Extract the [X, Y] coordinate from the center of the cell holding the provided text.  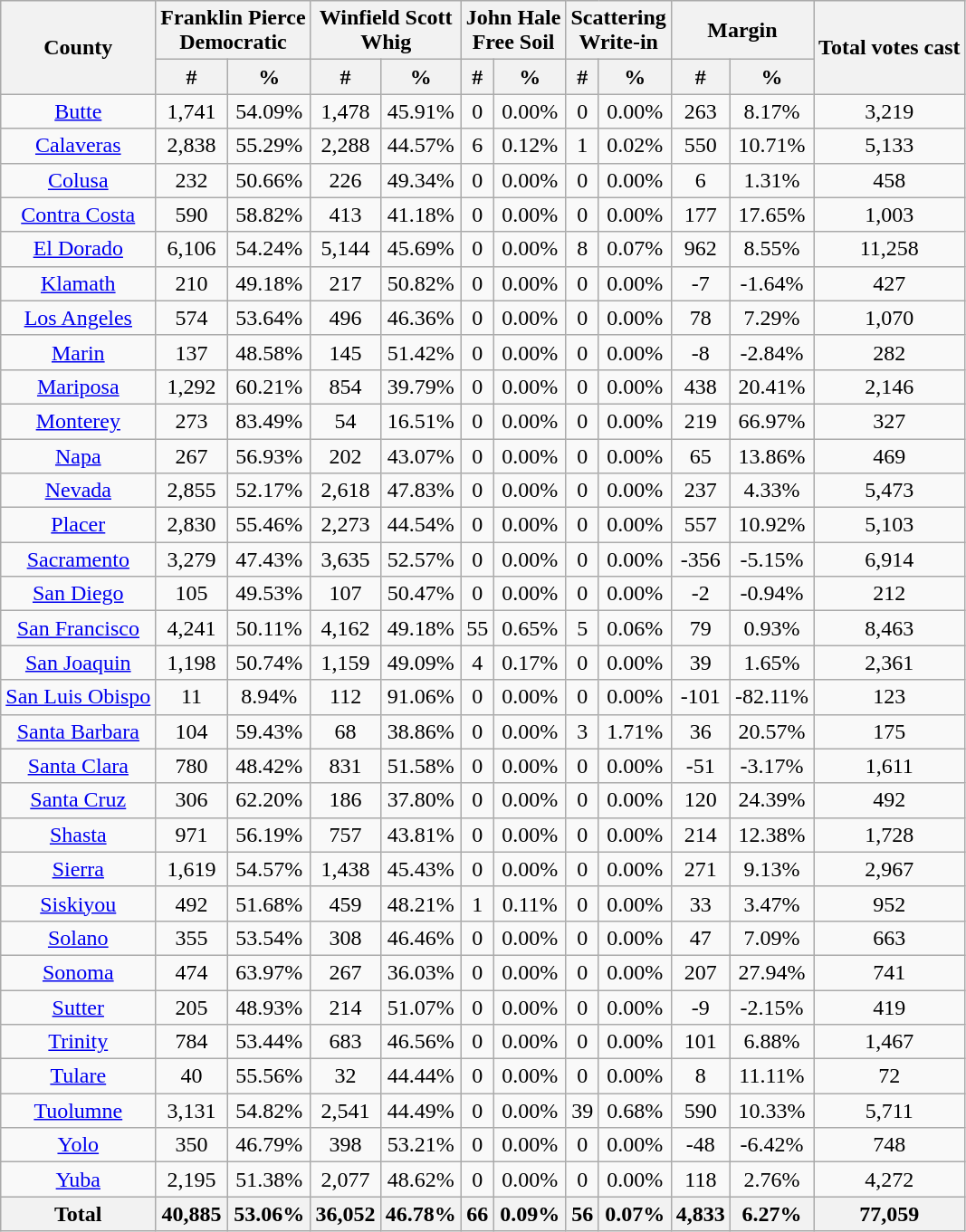
0.17% [530, 663]
Yolo [78, 1145]
37.80% [420, 800]
0.93% [771, 628]
1,003 [890, 215]
Nevada [78, 491]
2,541 [346, 1111]
50.82% [420, 283]
48.58% [269, 352]
237 [701, 491]
1,728 [890, 835]
550 [701, 146]
4,272 [890, 1179]
56 [582, 1214]
123 [890, 697]
-6.42% [771, 1145]
20.57% [771, 731]
2.76% [771, 1179]
72 [890, 1076]
419 [890, 1008]
10.71% [771, 146]
118 [701, 1179]
350 [192, 1145]
55.46% [269, 525]
60.21% [269, 387]
854 [346, 387]
210 [192, 283]
Tulare [78, 1076]
663 [890, 938]
54.82% [269, 1111]
54 [346, 421]
398 [346, 1145]
-101 [701, 697]
36 [701, 731]
557 [701, 525]
Siskiyou [78, 903]
1,467 [890, 1042]
-7 [701, 283]
496 [346, 318]
16.51% [420, 421]
50.11% [269, 628]
51.38% [269, 1179]
4 [477, 663]
1,198 [192, 663]
27.94% [771, 972]
39.79% [420, 387]
County [78, 47]
Sacramento [78, 559]
282 [890, 352]
757 [346, 835]
45.43% [420, 869]
273 [192, 421]
1,438 [346, 869]
Napa [78, 455]
El Dorado [78, 249]
46.36% [420, 318]
48.42% [269, 766]
24.39% [771, 800]
3 [582, 731]
Sonoma [78, 972]
2,838 [192, 146]
1.65% [771, 663]
40,885 [192, 1214]
120 [701, 800]
458 [890, 180]
46.78% [420, 1214]
0.06% [635, 628]
11,258 [890, 249]
2,830 [192, 525]
47 [701, 938]
36,052 [346, 1214]
55.56% [269, 1076]
Tuolumne [78, 1111]
355 [192, 938]
952 [890, 903]
13.86% [771, 455]
55.29% [269, 146]
59.43% [269, 731]
186 [346, 800]
47.83% [420, 491]
104 [192, 731]
1,070 [890, 318]
53.21% [420, 1145]
10.33% [771, 1111]
Sutter [78, 1008]
43.81% [420, 835]
36.03% [420, 972]
-2.15% [771, 1008]
5,711 [890, 1111]
427 [890, 283]
Trinity [78, 1042]
-5.15% [771, 559]
Total [78, 1214]
212 [890, 594]
2,618 [346, 491]
1,741 [192, 111]
5,133 [890, 146]
4,241 [192, 628]
62.20% [269, 800]
1.31% [771, 180]
52.57% [420, 559]
8,463 [890, 628]
9.13% [771, 869]
438 [701, 387]
5,144 [346, 249]
145 [346, 352]
6,914 [890, 559]
Sierra [78, 869]
Yuba [78, 1179]
54.09% [269, 111]
226 [346, 180]
48.21% [420, 903]
217 [346, 283]
3,219 [890, 111]
8.17% [771, 111]
3,279 [192, 559]
8.94% [269, 697]
0.11% [530, 903]
780 [192, 766]
Los Angeles [78, 318]
40 [192, 1076]
54.24% [269, 249]
46.56% [420, 1042]
45.91% [420, 111]
2,361 [890, 663]
66 [477, 1214]
50.66% [269, 180]
ScatteringWrite-in [618, 31]
4,162 [346, 628]
0.12% [530, 146]
1,619 [192, 869]
6.88% [771, 1042]
Contra Costa [78, 215]
0.65% [530, 628]
10.92% [771, 525]
741 [890, 972]
44.57% [420, 146]
2,195 [192, 1179]
175 [890, 731]
Winfield ScottWhig [386, 31]
205 [192, 1008]
207 [701, 972]
San Diego [78, 594]
-1.64% [771, 283]
2,077 [346, 1179]
51.68% [269, 903]
53.06% [269, 1214]
44.54% [420, 525]
41.18% [420, 215]
43.07% [420, 455]
Placer [78, 525]
Butte [78, 111]
77,059 [890, 1214]
7.09% [771, 938]
105 [192, 594]
50.74% [269, 663]
56.93% [269, 455]
474 [192, 972]
263 [701, 111]
79 [701, 628]
-3.17% [771, 766]
0.02% [635, 146]
-2.84% [771, 352]
65 [701, 455]
5,473 [890, 491]
Solano [78, 938]
107 [346, 594]
-356 [701, 559]
2,288 [346, 146]
306 [192, 800]
784 [192, 1042]
7.29% [771, 318]
38.86% [420, 731]
Santa Clara [78, 766]
271 [701, 869]
3.47% [771, 903]
3,131 [192, 1111]
11 [192, 697]
49.53% [269, 594]
49.34% [420, 180]
4.33% [771, 491]
-48 [701, 1145]
51.42% [420, 352]
112 [346, 697]
202 [346, 455]
219 [701, 421]
574 [192, 318]
-0.94% [771, 594]
12.38% [771, 835]
327 [890, 421]
58.82% [269, 215]
50.47% [420, 594]
Calaveras [78, 146]
51.58% [420, 766]
Margin [742, 31]
1,159 [346, 663]
101 [701, 1042]
91.06% [420, 697]
-82.11% [771, 697]
2,855 [192, 491]
Klamath [78, 283]
66.97% [771, 421]
3,635 [346, 559]
53.54% [269, 938]
232 [192, 180]
San Luis Obispo [78, 697]
-8 [701, 352]
748 [890, 1145]
8.55% [771, 249]
San Joaquin [78, 663]
45.69% [420, 249]
459 [346, 903]
48.93% [269, 1008]
44.49% [420, 1111]
0.68% [635, 1111]
971 [192, 835]
83.49% [269, 421]
Total votes cast [890, 47]
63.97% [269, 972]
Franklin PierceDemocratic [234, 31]
78 [701, 318]
Marin [78, 352]
47.43% [269, 559]
1,478 [346, 111]
4,833 [701, 1214]
Santa Cruz [78, 800]
-2 [701, 594]
-51 [701, 766]
Monterey [78, 421]
John HaleFree Soil [513, 31]
-9 [701, 1008]
6.27% [771, 1214]
55 [477, 628]
1,611 [890, 766]
2,273 [346, 525]
46.46% [420, 938]
831 [346, 766]
2,967 [890, 869]
308 [346, 938]
1,292 [192, 387]
0.09% [530, 1214]
962 [701, 249]
Mariposa [78, 387]
20.41% [771, 387]
469 [890, 455]
5 [582, 628]
Colusa [78, 180]
49.09% [420, 663]
33 [701, 903]
5,103 [890, 525]
53.44% [269, 1042]
32 [346, 1076]
56.19% [269, 835]
2,146 [890, 387]
1.71% [635, 731]
48.62% [420, 1179]
53.64% [269, 318]
68 [346, 731]
6,106 [192, 249]
11.11% [771, 1076]
Santa Barbara [78, 731]
137 [192, 352]
177 [701, 215]
San Francisco [78, 628]
51.07% [420, 1008]
683 [346, 1042]
44.44% [420, 1076]
413 [346, 215]
46.79% [269, 1145]
17.65% [771, 215]
54.57% [269, 869]
52.17% [269, 491]
Shasta [78, 835]
